Return (x, y) of the center of cell containing provided text 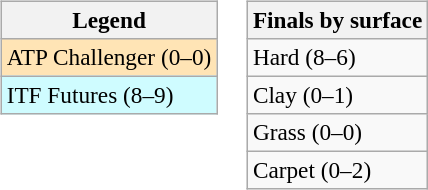
Grass (0–0) (337, 133)
Clay (0–1) (337, 95)
Carpet (0–2) (337, 171)
Finals by surface (337, 20)
ATP Challenger (0–0) (108, 57)
ITF Futures (8–9) (108, 95)
Hard (8–6) (337, 57)
Legend (108, 20)
